Return [X, Y] of the center of cell containing provided text 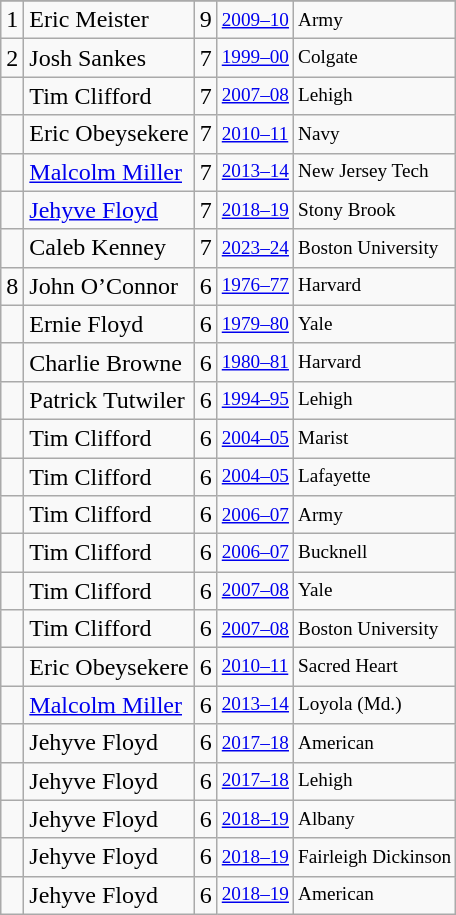
John O’Connor [109, 286]
1994–95 [255, 400]
Navy [375, 134]
Fairleigh Dickinson [375, 857]
Lafayette [375, 477]
2009–10 [255, 20]
Josh Sankes [109, 58]
1 [12, 20]
Bucknell [375, 553]
Albany [375, 819]
Stony Brook [375, 210]
Ernie Floyd [109, 324]
9 [206, 20]
2 [12, 58]
Caleb Kenney [109, 248]
Loyola (Md.) [375, 705]
Eric Meister [109, 20]
Colgate [375, 58]
Marist [375, 438]
2023–24 [255, 248]
1999–00 [255, 58]
Patrick Tutwiler [109, 400]
Charlie Browne [109, 362]
1980–81 [255, 362]
8 [12, 286]
1979–80 [255, 324]
Sacred Heart [375, 667]
1976–77 [255, 286]
New Jersey Tech [375, 172]
